Return (x, y) of the center of cell containing provided text 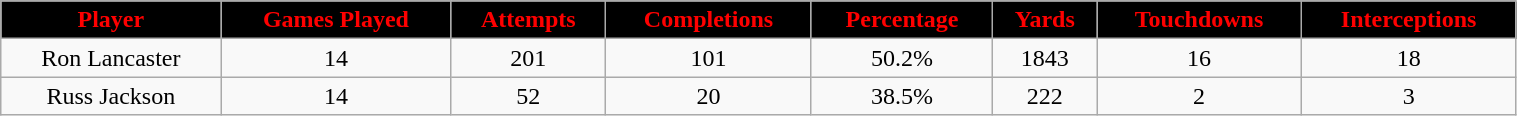
Games Played (336, 20)
Ron Lancaster (111, 58)
201 (528, 58)
Player (111, 20)
16 (1199, 58)
18 (1408, 58)
Touchdowns (1199, 20)
Yards (1045, 20)
222 (1045, 96)
52 (528, 96)
Percentage (902, 20)
Interceptions (1408, 20)
1843 (1045, 58)
2 (1199, 96)
Russ Jackson (111, 96)
Completions (709, 20)
Attempts (528, 20)
20 (709, 96)
3 (1408, 96)
38.5% (902, 96)
50.2% (902, 58)
101 (709, 58)
